Capture the cell that displays the provided text and extract its [x, y] central coordinate. 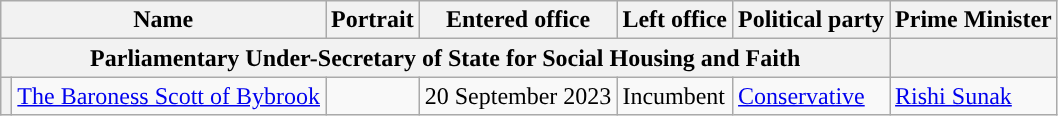
20 September 2023 [518, 96]
Left office [675, 20]
Political party [812, 20]
Name [164, 20]
Incumbent [675, 96]
The Baroness Scott of Bybrook [169, 96]
Rishi Sunak [974, 96]
Prime Minister [974, 20]
Portrait [373, 20]
Parliamentary Under-Secretary of State for Social Housing and Faith [446, 58]
Entered office [518, 20]
Conservative [812, 96]
